Identify which cell holds the provided text, then report its (x, y) central coordinate. 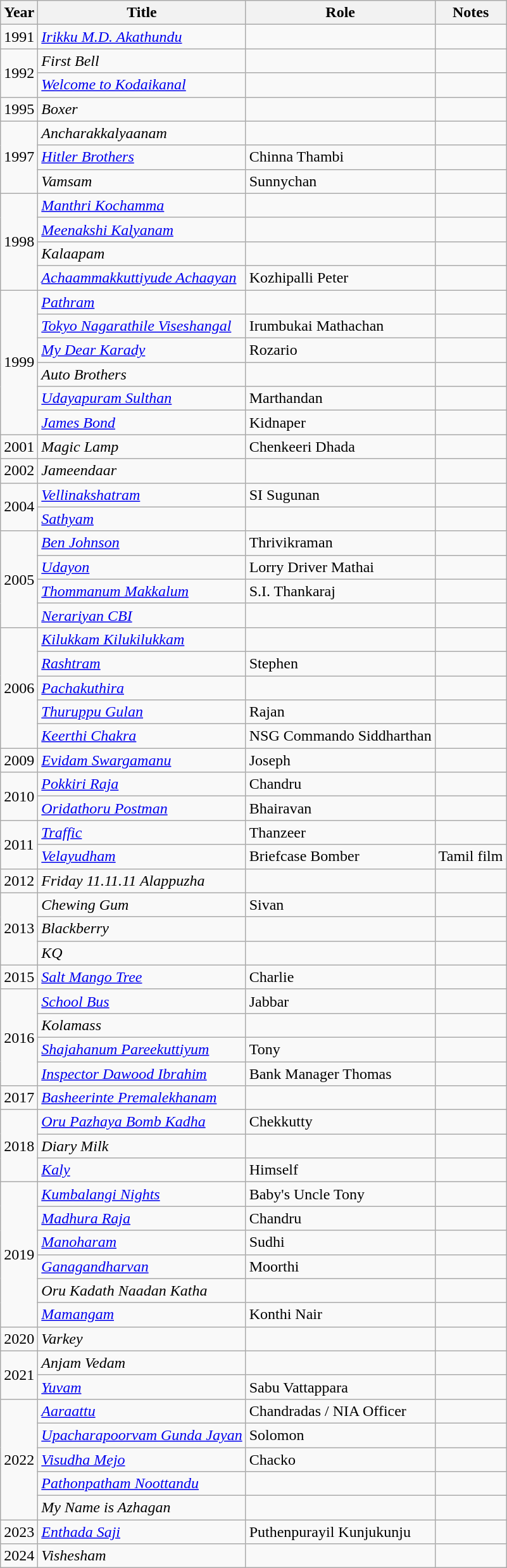
Year (19, 13)
Oru Pazhaya Bomb Kadha (142, 1122)
Konthi Nair (341, 1315)
Sunnychan (341, 181)
2012 (19, 881)
James Bond (142, 423)
Bhairavan (341, 808)
2009 (19, 760)
2006 (19, 687)
Upacharapoorvam Gunda Jayan (142, 1435)
2015 (19, 977)
2019 (19, 1254)
Pokkiri Raja (142, 784)
Sabu Vattappara (341, 1387)
S.I. Thankaraj (341, 591)
2001 (19, 447)
Pathonpatham Noottandu (142, 1484)
Joseph (341, 760)
Moorthi (341, 1266)
Oru Kadath Naadan Katha (142, 1291)
Title (142, 13)
2013 (19, 929)
Kumbalangi Nights (142, 1194)
Nerariyan CBI (142, 615)
Achaammakkuttiyude Achaayan (142, 277)
Meenakshi Kalyanam (142, 229)
Friday 11.11.11 Alappuzha (142, 881)
Mamangam (142, 1315)
Udayon (142, 567)
My Dear Karady (142, 350)
1995 (19, 109)
Sudhi (341, 1242)
Jameendaar (142, 471)
KQ (142, 953)
Briefcase Bomber (341, 857)
Solomon (341, 1435)
Role (341, 13)
Manoharam (142, 1242)
1999 (19, 362)
2021 (19, 1375)
2022 (19, 1459)
Thanzeer (341, 832)
Kaly (142, 1170)
Diary Milk (142, 1146)
1998 (19, 241)
First Bell (142, 61)
Evidam Swargamanu (142, 760)
Bank Manager Thomas (341, 1074)
Chacko (341, 1459)
Tokyo Nagarathile Viseshangal (142, 326)
Hitler Brothers (142, 157)
Jabbar (341, 1001)
Irumbukai Mathachan (341, 326)
Thuruppu Gulan (142, 712)
Inspector Dawood Ibrahim (142, 1074)
Chinna Thambi (341, 157)
Visudha Mejo (142, 1459)
Kilukkam Kilukilukkam (142, 639)
Sathyam (142, 519)
1997 (19, 157)
Puthenpurayil Kunjukunju (341, 1532)
NSG Commando Siddharthan (341, 736)
Traffic (142, 832)
Welcome to Kodaikanal (142, 85)
Chewing Gum (142, 905)
Aaraattu (142, 1411)
2010 (19, 796)
2016 (19, 1037)
Vishesham (142, 1556)
My Name is Azhagan (142, 1508)
Pachakuthira (142, 687)
School Bus (142, 1001)
Rashtram (142, 663)
Thommanum Makkalum (142, 591)
Irikku M.D. Akathundu (142, 37)
Varkey (142, 1339)
Enthada Saji (142, 1532)
1991 (19, 37)
Ancharakkalyaanam (142, 133)
Chekkutty (341, 1122)
Chenkeeri Dhada (341, 447)
Ganagandharvan (142, 1266)
Manthri Kochamma (142, 205)
2011 (19, 845)
Baby's Uncle Tony (341, 1194)
Kolamass (142, 1025)
SI Sugunan (341, 495)
Yuvam (142, 1387)
Tamil film (471, 857)
Lorry Driver Mathai (341, 567)
Kidnaper (341, 423)
Sivan (341, 905)
2004 (19, 507)
Rajan (341, 712)
2020 (19, 1339)
Salt Mango Tree (142, 977)
Notes (471, 13)
Marthandan (341, 398)
Thrivikraman (341, 543)
2005 (19, 579)
Kozhipalli Peter (341, 277)
Rozario (341, 350)
Stephen (341, 663)
Chandradas / NIA Officer (341, 1411)
Himself (341, 1170)
Oridathoru Postman (142, 808)
2018 (19, 1146)
Magic Lamp (142, 447)
Velayudham (142, 857)
2023 (19, 1532)
Anjam Vedam (142, 1363)
Basheerinte Premalekhanam (142, 1098)
Kalaapam (142, 253)
Auto Brothers (142, 374)
Vamsam (142, 181)
Vellinakshatram (142, 495)
Ben Johnson (142, 543)
Shajahanum Pareekuttiyum (142, 1049)
Boxer (142, 109)
Pathram (142, 302)
Udayapuram Sulthan (142, 398)
2002 (19, 471)
1992 (19, 73)
Keerthi Chakra (142, 736)
Blackberry (142, 929)
2024 (19, 1556)
2017 (19, 1098)
Charlie (341, 977)
Tony (341, 1049)
Madhura Raja (142, 1218)
